Determine the [x, y] coordinate at the center of the cell enclosing the given text.  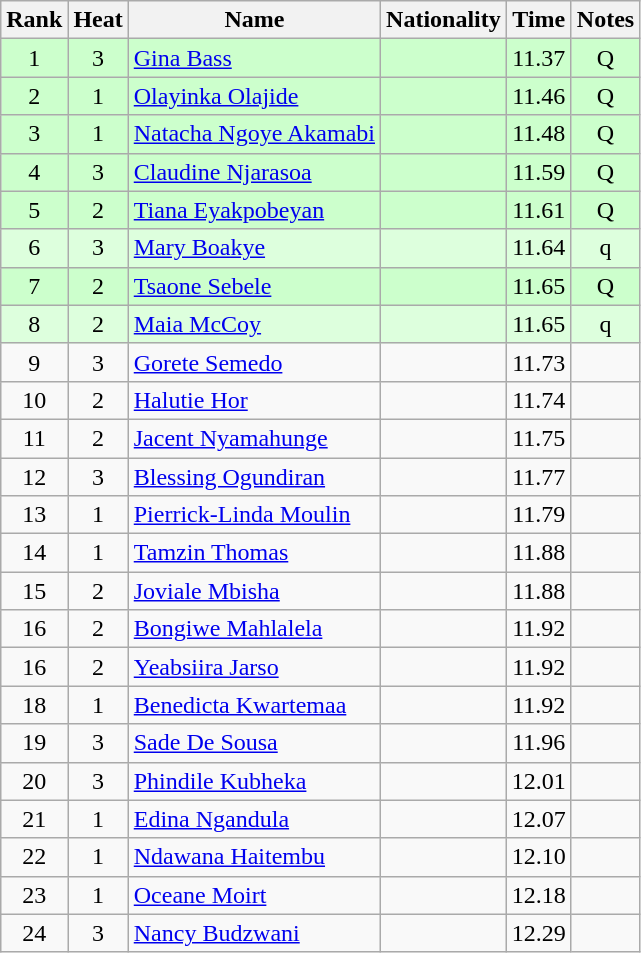
Nationality [444, 20]
11 [34, 438]
11.64 [538, 248]
10 [34, 400]
Phindile Kubheka [254, 781]
11.79 [538, 515]
Gorete Semedo [254, 362]
11.59 [538, 172]
Claudine Njarasoa [254, 172]
Notes [605, 20]
Rank [34, 20]
Blessing Ogundiran [254, 477]
18 [34, 705]
12.07 [538, 819]
11.74 [538, 400]
20 [34, 781]
5 [34, 210]
Yeabsiira Jarso [254, 667]
Name [254, 20]
4 [34, 172]
12.01 [538, 781]
12.10 [538, 857]
11.75 [538, 438]
Bongiwe Mahlalela [254, 629]
Tiana Eyakpobeyan [254, 210]
Ndawana Haitembu [254, 857]
Benedicta Kwartemaa [254, 705]
Oceane Moirt [254, 895]
11.48 [538, 134]
23 [34, 895]
11.61 [538, 210]
11.96 [538, 743]
Mary Boakye [254, 248]
Maia McCoy [254, 324]
6 [34, 248]
12 [34, 477]
Natacha Ngoye Akamabi [254, 134]
15 [34, 591]
11.37 [538, 58]
12.29 [538, 933]
Sade De Sousa [254, 743]
Tsaone Sebele [254, 286]
9 [34, 362]
Jacent Nyamahunge [254, 438]
Gina Bass [254, 58]
7 [34, 286]
Halutie Hor [254, 400]
Nancy Budzwani [254, 933]
14 [34, 553]
Joviale Mbisha [254, 591]
Time [538, 20]
11.77 [538, 477]
11.46 [538, 96]
Edina Ngandula [254, 819]
19 [34, 743]
Pierrick-Linda Moulin [254, 515]
24 [34, 933]
8 [34, 324]
11.73 [538, 362]
Olayinka Olajide [254, 96]
13 [34, 515]
Heat [98, 20]
12.18 [538, 895]
Tamzin Thomas [254, 553]
22 [34, 857]
21 [34, 819]
